Extract the (x, y) coordinate from the center of the cell holding the provided text.  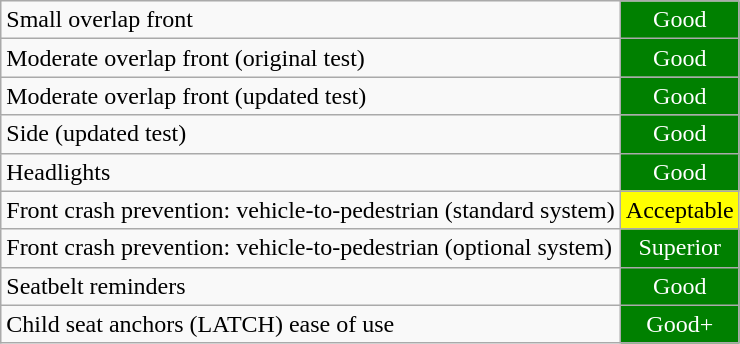
Moderate overlap front (updated test) (311, 96)
Good+ (680, 324)
Child seat anchors (LATCH) ease of use (311, 324)
Superior (680, 248)
Seatbelt reminders (311, 286)
Moderate overlap front (original test) (311, 58)
Headlights (311, 172)
Small overlap front (311, 20)
Front crash prevention: vehicle-to-pedestrian (optional system) (311, 248)
Front crash prevention: vehicle-to-pedestrian (standard system) (311, 210)
Side (updated test) (311, 134)
Acceptable (680, 210)
